Pinpoint the cell where the given text exists, returning its [X, Y] midpoint coordinate. 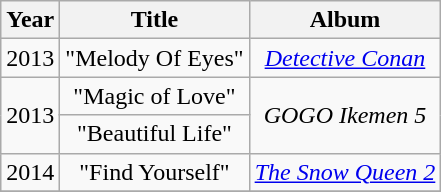
"Melody Of Eyes" [154, 58]
Detective Conan [345, 58]
"Find Yourself" [154, 172]
"Beautiful Life" [154, 134]
2014 [30, 172]
Title [154, 20]
Album [345, 20]
Year [30, 20]
The Snow Queen 2 [345, 172]
"Magic of Love" [154, 96]
GOGO Ikemen 5 [345, 115]
